Find where the given text appears and provide that cell's center as (x, y) coordinate. 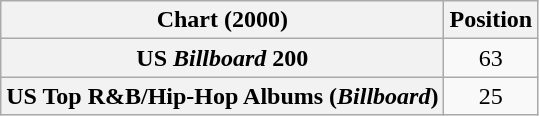
US Billboard 200 (222, 58)
Chart (2000) (222, 20)
US Top R&B/Hip-Hop Albums (Billboard) (222, 96)
Position (491, 20)
63 (491, 58)
25 (491, 96)
